Identify which cell holds the provided text, then report its (X, Y) central coordinate. 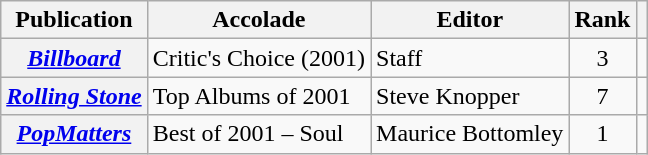
Critic's Choice (2001) (258, 58)
Rank (602, 20)
Publication (74, 20)
Best of 2001 – Soul (258, 134)
Maurice Bottomley (470, 134)
Accolade (258, 20)
Editor (470, 20)
7 (602, 96)
Rolling Stone (74, 96)
PopMatters (74, 134)
Staff (470, 58)
Top Albums of 2001 (258, 96)
Steve Knopper (470, 96)
3 (602, 58)
Billboard (74, 58)
1 (602, 134)
